From the cell containing the given text, extract its center point as (X, Y) coordinate. 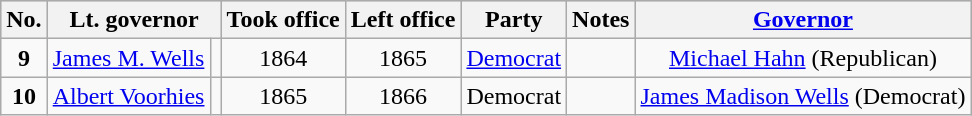
Albert Voorhies (128, 96)
1864 (283, 58)
10 (24, 96)
9 (24, 58)
No. (24, 20)
Took office (283, 20)
Notes (601, 20)
Left office (403, 20)
Governor (803, 20)
Party (514, 20)
Lt. governor (134, 20)
1866 (403, 96)
James M. Wells (128, 58)
Michael Hahn (Republican) (803, 58)
James Madison Wells (Democrat) (803, 96)
